Scan for the cell matching the given text and deliver its [x, y] coordinate at center. 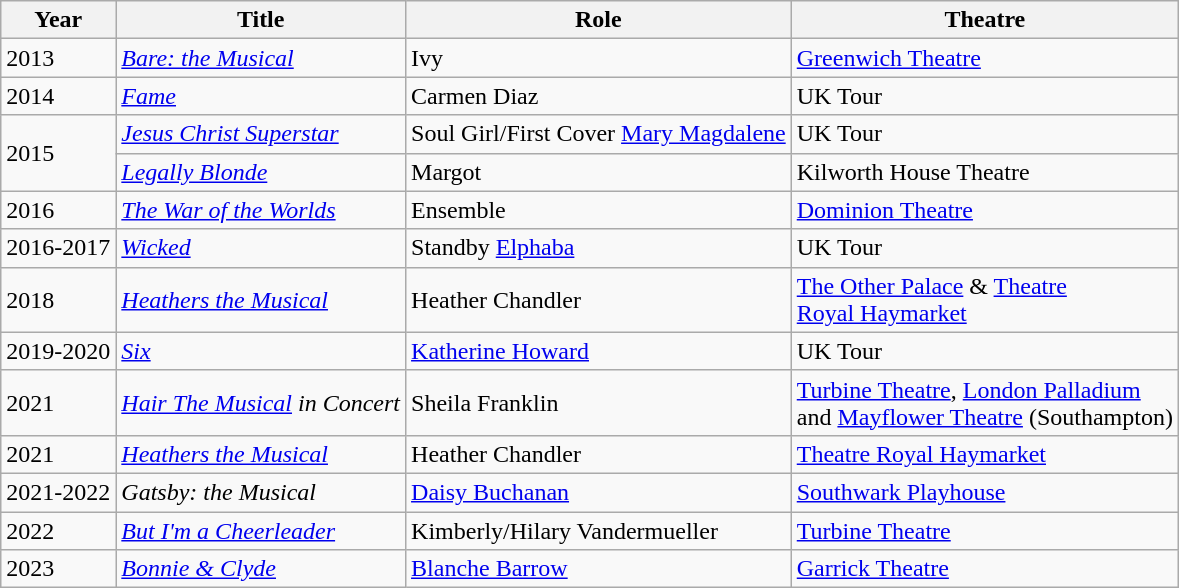
2022 [58, 531]
Blanche Barrow [599, 569]
But I'm a Cheerleader [261, 531]
Garrick Theatre [984, 569]
Jesus Christ Superstar [261, 134]
Hair The Musical in Concert [261, 402]
2016-2017 [58, 248]
Ivy [599, 58]
Carmen Diaz [599, 96]
The War of the Worlds [261, 210]
Turbine Theatre, London Palladiumand Mayflower Theatre (Southampton) [984, 402]
Six [261, 351]
Role [599, 20]
2023 [58, 569]
Standby Elphaba [599, 248]
Legally Blonde [261, 172]
2014 [58, 96]
Kilworth House Theatre [984, 172]
Wicked [261, 248]
Soul Girl/First Cover Mary Magdalene [599, 134]
Fame [261, 96]
Southwark Playhouse [984, 492]
2016 [58, 210]
2018 [58, 300]
Margot [599, 172]
Kimberly/Hilary Vandermueller [599, 531]
2013 [58, 58]
Greenwich Theatre [984, 58]
Dominion Theatre [984, 210]
2021-2022 [58, 492]
Sheila Franklin [599, 402]
Turbine Theatre [984, 531]
Gatsby: the Musical [261, 492]
Bare: the Musical [261, 58]
Katherine Howard [599, 351]
The Other Palace & TheatreRoyal Haymarket [984, 300]
Ensemble [599, 210]
Title [261, 20]
2019-2020 [58, 351]
Daisy Buchanan [599, 492]
Year [58, 20]
2015 [58, 153]
Theatre Royal Haymarket [984, 454]
Theatre [984, 20]
Bonnie & Clyde [261, 569]
